For the text-containing cell, return its midpoint in [X, Y] coordinate format. 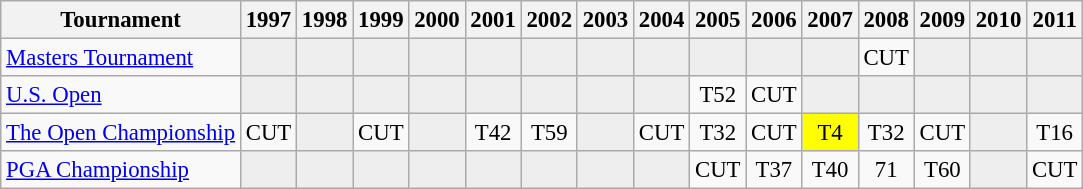
2010 [998, 20]
T40 [830, 170]
T52 [718, 95]
2003 [605, 20]
U.S. Open [121, 95]
T16 [1055, 133]
2000 [437, 20]
2008 [886, 20]
Masters Tournament [121, 58]
1997 [268, 20]
The Open Championship [121, 133]
T4 [830, 133]
2006 [774, 20]
Tournament [121, 20]
2009 [942, 20]
2004 [661, 20]
2007 [830, 20]
2005 [718, 20]
T59 [549, 133]
1999 [381, 20]
2002 [549, 20]
1998 [325, 20]
PGA Championship [121, 170]
T37 [774, 170]
2001 [493, 20]
2011 [1055, 20]
T42 [493, 133]
T60 [942, 170]
71 [886, 170]
